Return [x, y] of the center of cell containing provided text 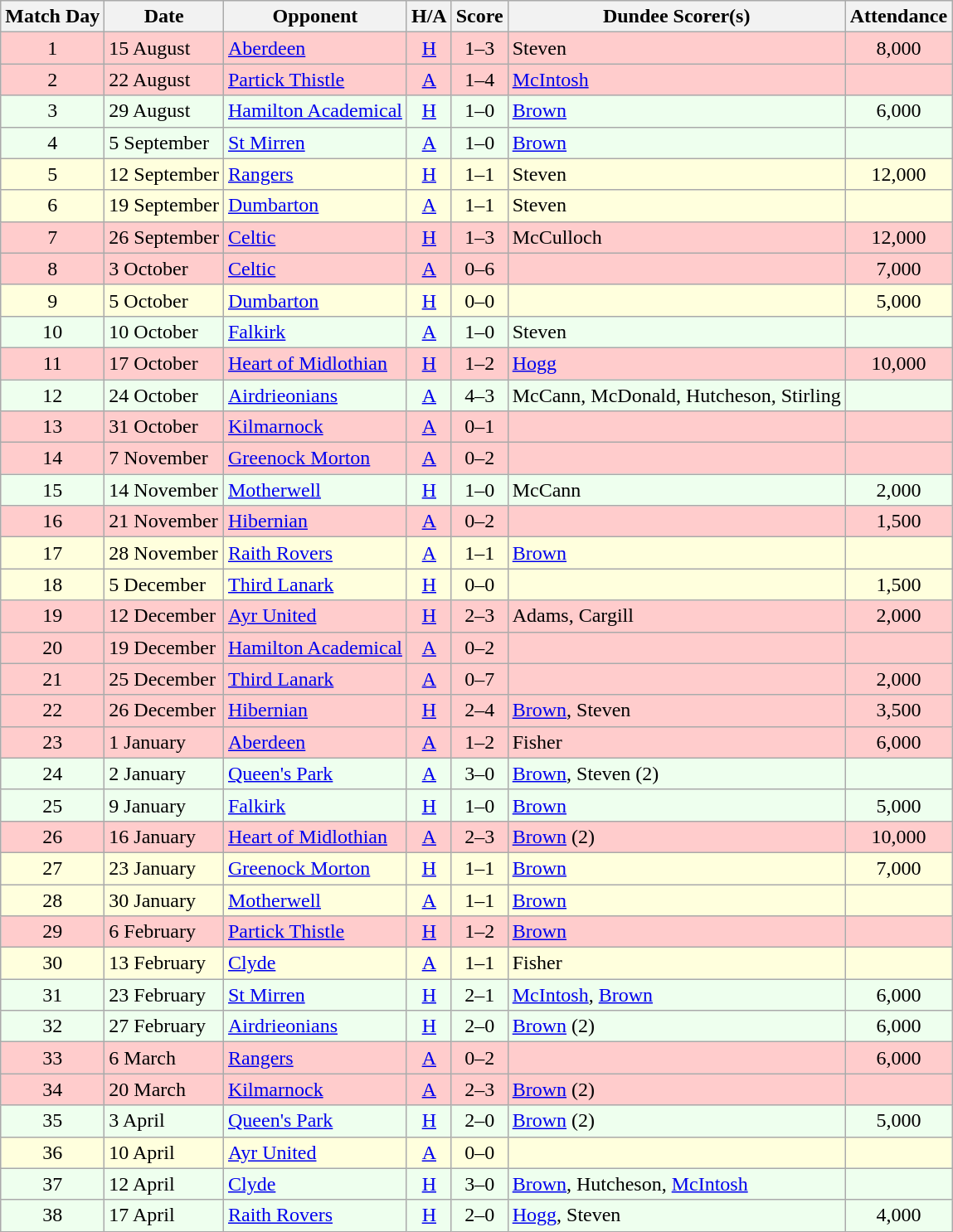
16 [53, 521]
Match Day [53, 17]
McIntosh [677, 80]
McCann, McDonald, Hutcheson, Stirling [677, 395]
5 [53, 174]
6 March [164, 1058]
16 January [164, 837]
8,000 [898, 48]
2 January [164, 774]
Brown, Hutcheson, McIntosh [677, 1184]
26 December [164, 711]
20 March [164, 1089]
Attendance [898, 17]
17 April [164, 1215]
2 [53, 80]
30 January [164, 900]
29 August [164, 111]
Hogg [677, 363]
3 [53, 111]
12 [53, 395]
26 September [164, 237]
20 [53, 648]
15 August [164, 48]
17 [53, 553]
23 January [164, 868]
31 [53, 995]
4,000 [898, 1215]
Opponent [315, 17]
17 October [164, 363]
4 [53, 143]
30 [53, 963]
24 [53, 774]
10 October [164, 332]
27 [53, 868]
Date [164, 17]
McCulloch [677, 237]
25 [53, 805]
10 April [164, 1152]
31 October [164, 427]
36 [53, 1152]
37 [53, 1184]
Adams, Cargill [677, 616]
9 [53, 300]
14 November [164, 490]
19 December [164, 648]
8 [53, 269]
H/A [429, 17]
23 February [164, 995]
0–6 [479, 269]
18 [53, 584]
6 February [164, 932]
McIntosh, Brown [677, 995]
26 [53, 837]
5 December [164, 584]
12 September [164, 174]
McCann [677, 490]
38 [53, 1215]
11 [53, 363]
3,500 [898, 711]
24 October [164, 395]
21 [53, 679]
21 November [164, 521]
3 October [164, 269]
1 [53, 48]
5 October [164, 300]
4–3 [479, 395]
12 December [164, 616]
12 April [164, 1184]
5 September [164, 143]
28 November [164, 553]
33 [53, 1058]
15 [53, 490]
28 [53, 900]
1–4 [479, 80]
6 [53, 206]
2–4 [479, 711]
25 December [164, 679]
34 [53, 1089]
Brown, Steven (2) [677, 774]
13 February [164, 963]
2–1 [479, 995]
Brown, Steven [677, 711]
0–1 [479, 427]
27 February [164, 1026]
14 [53, 458]
10 [53, 332]
29 [53, 932]
9 January [164, 805]
22 August [164, 80]
7 November [164, 458]
19 [53, 616]
22 [53, 711]
35 [53, 1121]
7 [53, 237]
23 [53, 742]
Score [479, 17]
32 [53, 1026]
19 September [164, 206]
Hogg, Steven [677, 1215]
13 [53, 427]
1 January [164, 742]
0–7 [479, 679]
3 April [164, 1121]
Dundee Scorer(s) [677, 17]
